Return [X, Y] of the center of cell containing provided text 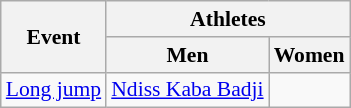
Athletes [228, 19]
Event [54, 36]
Men [187, 55]
Women [310, 55]
Long jump [54, 90]
Ndiss Kaba Badji [187, 90]
